Determine the [X, Y] coordinate at the center of the cell enclosing the given text.  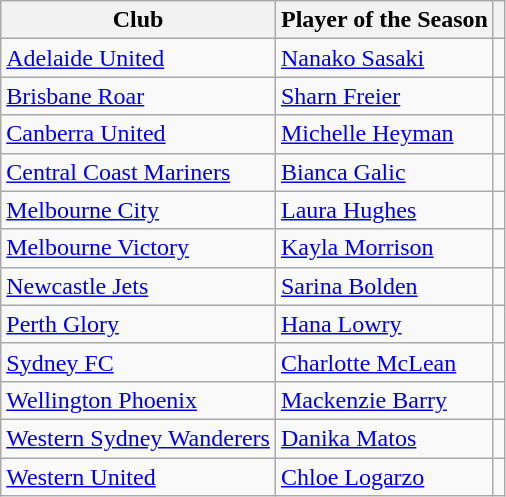
Western United [138, 477]
Danika Matos [384, 438]
Melbourne City [138, 210]
Newcastle Jets [138, 286]
Central Coast Mariners [138, 172]
Player of the Season [384, 20]
Michelle Heyman [384, 134]
Wellington Phoenix [138, 400]
Hana Lowry [384, 324]
Melbourne Victory [138, 248]
Nanako Sasaki [384, 58]
Laura Hughes [384, 210]
Sarina Bolden [384, 286]
Mackenzie Barry [384, 400]
Bianca Galic [384, 172]
Chloe Logarzo [384, 477]
Canberra United [138, 134]
Kayla Morrison [384, 248]
Sharn Freier [384, 96]
Charlotte McLean [384, 362]
Club [138, 20]
Western Sydney Wanderers [138, 438]
Perth Glory [138, 324]
Sydney FC [138, 362]
Adelaide United [138, 58]
Brisbane Roar [138, 96]
